Return the [x, y] coordinate for the center point of the cell that contains the specified text.  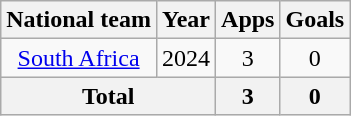
Goals [315, 20]
2024 [186, 58]
National team [79, 20]
Total [108, 96]
South Africa [79, 58]
Apps [248, 20]
Year [186, 20]
